Scan for the cell matching the given text and deliver its (x, y) coordinate at center. 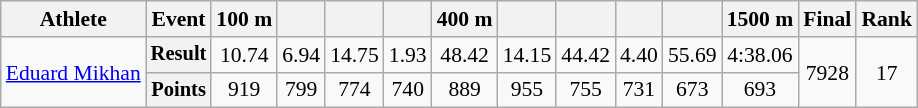
1500 m (760, 19)
4.40 (639, 55)
1.93 (408, 55)
48.42 (465, 55)
Rank (886, 19)
7928 (827, 72)
17 (886, 72)
740 (408, 90)
44.42 (586, 55)
Athlete (74, 19)
799 (301, 90)
4:38.06 (760, 55)
774 (354, 90)
6.94 (301, 55)
Final (827, 19)
Points (179, 90)
Eduard Mikhan (74, 72)
731 (639, 90)
919 (244, 90)
10.74 (244, 55)
Result (179, 55)
14.15 (528, 55)
55.69 (692, 55)
673 (692, 90)
889 (465, 90)
955 (528, 90)
693 (760, 90)
Event (179, 19)
100 m (244, 19)
400 m (465, 19)
755 (586, 90)
14.75 (354, 55)
